Search for the cell housing the specified text and yield its (X, Y) center coordinate. 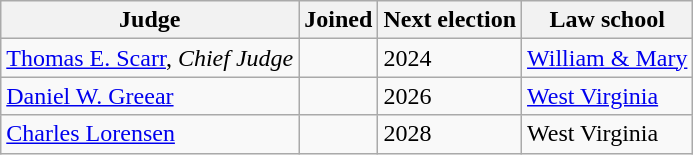
2026 (450, 96)
2024 (450, 58)
Law school (608, 20)
Thomas E. Scarr, Chief Judge (150, 58)
Charles Lorensen (150, 134)
William & Mary (608, 58)
Daniel W. Greear (150, 96)
2028 (450, 134)
Judge (150, 20)
Joined (338, 20)
Next election (450, 20)
